Return (X, Y) of the center of cell containing provided text 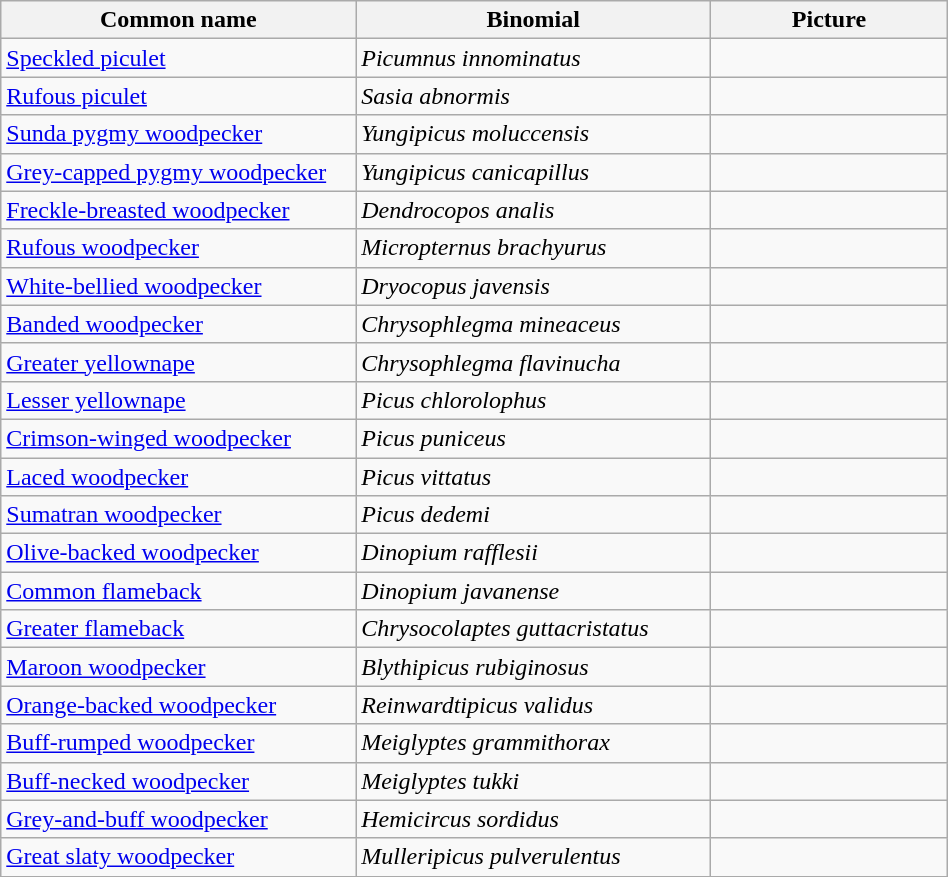
Yungipicus moluccensis (534, 134)
Buff-rumped woodpecker (178, 743)
Common flameback (178, 591)
Binomial (534, 20)
Banded woodpecker (178, 324)
Rufous woodpecker (178, 248)
Dinopium javanense (534, 591)
Blythipicus rubiginosus (534, 667)
Common name (178, 20)
Hemicircus sordidus (534, 819)
Meiglyptes grammithorax (534, 743)
Picus vittatus (534, 477)
Grey-capped pygmy woodpecker (178, 172)
Lesser yellownape (178, 400)
Crimson-winged woodpecker (178, 438)
Dinopium rafflesii (534, 553)
Great slaty woodpecker (178, 857)
Chrysocolaptes guttacristatus (534, 629)
Meiglyptes tukki (534, 781)
Chrysophlegma mineaceus (534, 324)
Dendrocopos analis (534, 210)
Maroon woodpecker (178, 667)
Chrysophlegma flavinucha (534, 362)
Speckled piculet (178, 58)
Picus puniceus (534, 438)
Dryocopus javensis (534, 286)
Laced woodpecker (178, 477)
Sasia abnormis (534, 96)
Buff-necked woodpecker (178, 781)
Freckle-breasted woodpecker (178, 210)
Picus dedemi (534, 515)
Grey-and-buff woodpecker (178, 819)
Mulleripicus pulverulentus (534, 857)
Greater yellownape (178, 362)
Picture (830, 20)
Micropternus brachyurus (534, 248)
Rufous piculet (178, 96)
Picumnus innominatus (534, 58)
Sumatran woodpecker (178, 515)
Greater flameback (178, 629)
Yungipicus canicapillus (534, 172)
White-bellied woodpecker (178, 286)
Sunda pygmy woodpecker (178, 134)
Reinwardtipicus validus (534, 705)
Picus chlorolophus (534, 400)
Olive-backed woodpecker (178, 553)
Orange-backed woodpecker (178, 705)
